Identify which cell holds the provided text, then report its [x, y] central coordinate. 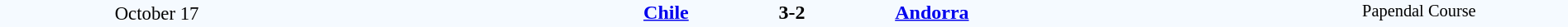
Chile [501, 12]
Papendal Course [1419, 13]
Andorra [1082, 12]
3-2 [791, 12]
October 17 [157, 13]
